Determine the (x, y) coordinate at the center of the cell enclosing the given text.  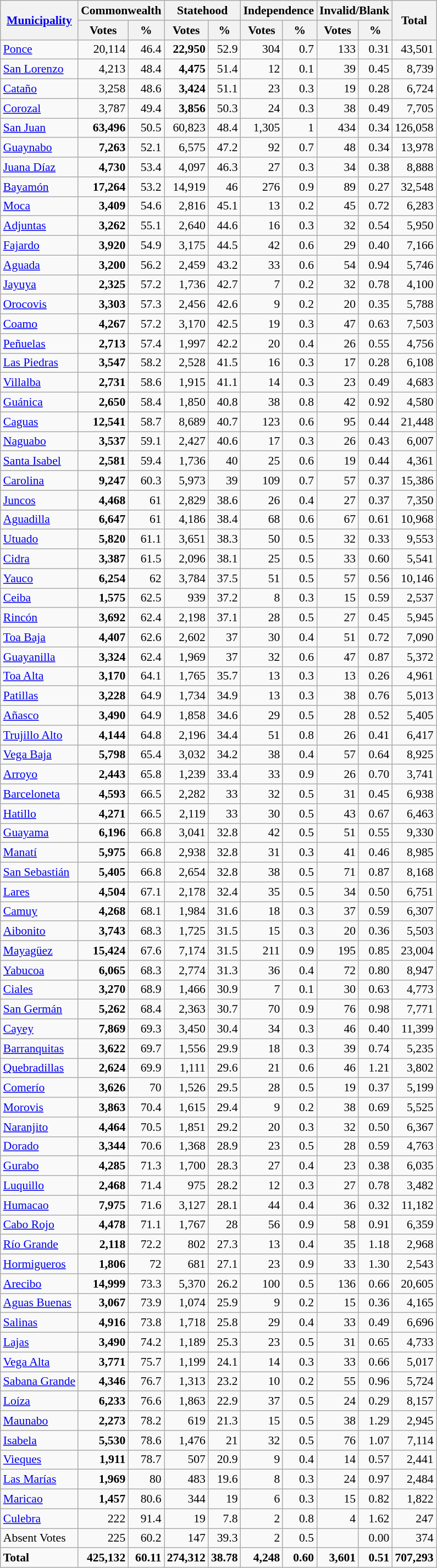
4,580 (414, 402)
1,457 (103, 1499)
Caguas (40, 422)
225 (103, 1538)
Bayamón (40, 187)
8,739 (414, 69)
Municipality (40, 20)
0.91 (375, 1225)
72.2 (146, 1245)
Sabana Grande (40, 1382)
3,200 (103, 265)
Toa Baja (40, 637)
54 (338, 265)
4,464 (103, 1127)
374 (414, 1538)
91.4 (146, 1519)
Humacao (40, 1205)
2,654 (186, 873)
San Germán (40, 1009)
2,443 (103, 775)
0.52 (375, 716)
1,700 (186, 1166)
60.3 (146, 481)
45.1 (224, 206)
29.4 (224, 1107)
59.1 (146, 441)
4,361 (414, 461)
Ceiba (40, 598)
39.3 (224, 1538)
Jayuya (40, 285)
60.11 (146, 1558)
34.9 (224, 696)
51.1 (224, 89)
58.6 (146, 383)
6,007 (414, 441)
2,441 (414, 1460)
54.9 (146, 246)
28.3 (224, 1166)
2,273 (103, 1421)
3,450 (186, 1029)
3,175 (186, 246)
2,650 (103, 402)
0.85 (375, 951)
0.82 (375, 1499)
58.7 (146, 422)
50.5 (146, 128)
7,114 (414, 1440)
Maricao (40, 1499)
Lares (40, 892)
1,850 (186, 402)
1.18 (375, 1245)
5,530 (103, 1440)
60,823 (186, 128)
Commonwealth (121, 10)
Las Marías (40, 1479)
38.6 (224, 500)
52.9 (224, 49)
2,282 (186, 794)
6,108 (414, 363)
30.9 (224, 990)
Naranjito (40, 1127)
4,165 (414, 1303)
4,730 (103, 167)
42.6 (224, 305)
3,262 (103, 226)
0.43 (375, 441)
1,718 (186, 1323)
7,975 (103, 1205)
4,733 (414, 1343)
70.4 (146, 1107)
43.2 (224, 265)
19.6 (224, 1479)
247 (414, 1519)
8,947 (414, 970)
6,254 (103, 578)
7,869 (103, 1029)
4,593 (103, 794)
20,605 (414, 1284)
89 (338, 187)
35.7 (224, 676)
15,424 (103, 951)
1,556 (186, 1048)
Manatí (40, 853)
3,344 (103, 1146)
6,196 (103, 833)
78.7 (146, 1460)
0.32 (375, 1205)
9,553 (414, 539)
123 (262, 422)
1,305 (262, 128)
28.2 (224, 1186)
1,984 (186, 912)
23,004 (414, 951)
5,017 (414, 1362)
2,624 (103, 1068)
7,771 (414, 1009)
Corozal (40, 108)
25.8 (224, 1323)
5,235 (414, 1048)
0.27 (375, 187)
Aibonito (40, 931)
Vega Baja (40, 755)
56.2 (146, 265)
Lajas (40, 1343)
483 (186, 1479)
37.2 (224, 598)
41 (338, 853)
73.3 (146, 1284)
5,724 (414, 1382)
109 (262, 481)
17,264 (103, 187)
Villalba (40, 383)
3,787 (103, 108)
Yauco (40, 578)
1,575 (103, 598)
45 (338, 206)
6,367 (414, 1127)
6,938 (414, 794)
3,651 (186, 539)
4,683 (414, 383)
5,820 (103, 539)
11,399 (414, 1029)
0.35 (375, 305)
4,763 (414, 1146)
6,417 (414, 735)
25.3 (224, 1343)
6,751 (414, 892)
38.3 (224, 539)
3,067 (103, 1303)
Río Grande (40, 1245)
3,622 (103, 1048)
10,968 (414, 520)
Absent Votes (40, 1538)
3,324 (103, 657)
69.3 (146, 1029)
78.6 (146, 1440)
Hormigueros (40, 1264)
4,097 (186, 167)
46.3 (224, 167)
1,863 (186, 1401)
5,798 (103, 755)
21.3 (224, 1421)
276 (262, 187)
4,756 (414, 344)
6,724 (414, 89)
0.92 (375, 402)
Camuy (40, 912)
1,734 (186, 696)
32,548 (414, 187)
48 (338, 148)
54.6 (146, 206)
Adjuntas (40, 226)
75.7 (146, 1362)
Ponce (40, 49)
2,968 (414, 1245)
2,484 (414, 1479)
Luquillo (40, 1186)
Aguas Buenas (40, 1303)
28.1 (224, 1205)
68.1 (146, 912)
2,829 (186, 500)
2,774 (186, 970)
11,182 (414, 1205)
0.98 (375, 1009)
20,114 (103, 49)
30.4 (224, 1029)
4,144 (103, 735)
1,466 (186, 990)
2,427 (186, 441)
707,293 (414, 1558)
28.9 (224, 1146)
San Lorenzo (40, 69)
2,096 (186, 559)
44.5 (224, 246)
2,602 (186, 637)
5,945 (414, 618)
San Juan (40, 128)
10,146 (414, 578)
Aguadilla (40, 520)
4,186 (186, 520)
4,916 (103, 1323)
Cidra (40, 559)
2,456 (186, 305)
0.51 (375, 1558)
4,285 (103, 1166)
24.1 (224, 1362)
37.1 (224, 618)
61.1 (146, 539)
3,482 (414, 1186)
7,350 (414, 500)
67.1 (146, 892)
San Sebastián (40, 873)
Fajardo (40, 246)
Mayagüez (40, 951)
38.78 (224, 1558)
3,856 (186, 108)
78.2 (146, 1421)
37.5 (224, 578)
5,199 (414, 1088)
64.8 (146, 735)
73.8 (146, 1323)
2,459 (186, 265)
4,271 (103, 814)
55 (338, 1382)
46.4 (146, 49)
Guayama (40, 833)
57.4 (146, 344)
304 (262, 49)
2,198 (186, 618)
62 (146, 578)
58 (338, 1225)
136 (338, 1284)
71.1 (146, 1225)
25.9 (224, 1303)
42.7 (224, 285)
Statehood (202, 10)
0.94 (375, 265)
3,547 (103, 363)
53.4 (146, 167)
0.70 (375, 775)
40.7 (224, 422)
62.5 (146, 598)
61.5 (146, 559)
5,372 (414, 657)
15,386 (414, 481)
Loíza (40, 1401)
58.2 (146, 363)
29.6 (224, 1068)
20.9 (224, 1460)
0.57 (375, 1460)
Ciales (40, 990)
0.31 (375, 49)
Invalid/Blank (354, 10)
53.2 (146, 187)
76.7 (146, 1382)
27.3 (224, 1245)
31.3 (224, 970)
0.56 (375, 578)
64.1 (146, 676)
9,330 (414, 833)
5,975 (103, 853)
3,863 (103, 1107)
2,938 (186, 853)
1,368 (186, 1146)
0.00 (375, 1538)
32.4 (224, 892)
211 (262, 951)
425,132 (103, 1558)
5,262 (103, 1009)
7.8 (224, 1519)
41.1 (224, 383)
67 (338, 520)
1,725 (186, 931)
2,363 (186, 1009)
7,166 (414, 246)
6,647 (103, 520)
2,731 (103, 383)
3,303 (103, 305)
0.96 (375, 1382)
4 (338, 1519)
43 (338, 814)
0.33 (375, 539)
5,525 (414, 1107)
0.65 (375, 1343)
8,925 (414, 755)
3,387 (103, 559)
7,705 (414, 108)
6,696 (414, 1323)
65.8 (146, 775)
Naguabo (40, 441)
1,858 (186, 716)
0.54 (375, 226)
8,168 (414, 873)
Maunabo (40, 1421)
1,526 (186, 1088)
3,771 (103, 1362)
Salinas (40, 1323)
13,978 (414, 148)
100 (262, 1284)
6,307 (414, 912)
0.97 (375, 1479)
507 (186, 1460)
1,615 (186, 1107)
2,468 (103, 1186)
4,478 (103, 1225)
4,407 (103, 637)
30.7 (224, 1009)
3,601 (338, 1558)
34.2 (224, 755)
1.21 (375, 1068)
1,997 (186, 344)
34.6 (224, 716)
Hatillo (40, 814)
57.3 (146, 305)
50 (262, 539)
Aguada (40, 265)
63,496 (103, 128)
Gurabo (40, 1166)
70.6 (146, 1146)
33.4 (224, 775)
29.5 (224, 1088)
8,985 (414, 853)
6,233 (103, 1401)
2,528 (186, 363)
43,501 (414, 49)
Coamo (40, 324)
68.9 (146, 990)
59.4 (146, 461)
71.6 (146, 1205)
222 (103, 1519)
Cayey (40, 1029)
1,765 (186, 676)
5,788 (414, 305)
Las Piedras (40, 363)
7,174 (186, 951)
3,692 (103, 618)
Moca (40, 206)
42.2 (224, 344)
133 (338, 49)
31.6 (224, 912)
4,248 (262, 1558)
6,575 (186, 148)
48.6 (146, 89)
0.76 (375, 696)
69.9 (146, 1068)
Quebradillas (40, 1068)
1,915 (186, 383)
3,802 (414, 1068)
2,537 (414, 598)
6,463 (414, 814)
4,468 (103, 500)
60.2 (146, 1538)
5,013 (414, 696)
76.6 (146, 1401)
27.1 (224, 1264)
2,713 (103, 344)
2,325 (103, 285)
71.4 (146, 1186)
Dorado (40, 1146)
2,178 (186, 892)
1,189 (186, 1343)
12,541 (103, 422)
1,313 (186, 1382)
2,196 (186, 735)
3,270 (103, 990)
4,346 (103, 1382)
6 (262, 1499)
4,213 (103, 69)
975 (186, 1186)
55.1 (146, 226)
681 (186, 1264)
Rincón (40, 618)
3,920 (103, 246)
0.80 (375, 970)
Comerío (40, 1088)
3,041 (186, 833)
Cabo Rojo (40, 1225)
62.6 (146, 637)
Isabela (40, 1440)
0.26 (375, 676)
7,090 (414, 637)
Arecibo (40, 1284)
1,239 (186, 775)
1.07 (375, 1440)
26.2 (224, 1284)
71.3 (146, 1166)
58.4 (146, 402)
1 (300, 128)
3,032 (186, 755)
69.7 (146, 1048)
126,058 (414, 128)
8,689 (186, 422)
40 (224, 461)
Patillas (40, 696)
Juncos (40, 500)
6,359 (414, 1225)
5,503 (414, 931)
2,543 (414, 1264)
1,476 (186, 1440)
3,424 (186, 89)
7,503 (414, 324)
2,640 (186, 226)
0.69 (375, 1107)
14,999 (103, 1284)
4,961 (414, 676)
2,816 (186, 206)
0.46 (375, 853)
51.4 (224, 69)
14,919 (186, 187)
0.61 (375, 520)
Guaynabo (40, 148)
2,119 (186, 814)
4,504 (103, 892)
1,806 (103, 1264)
2,945 (414, 1421)
Independence (279, 10)
8,888 (414, 167)
0.64 (375, 755)
3,784 (186, 578)
Barceloneta (40, 794)
1.62 (375, 1519)
147 (186, 1538)
6,035 (414, 1166)
344 (186, 1499)
0.41 (375, 735)
68.4 (146, 1009)
80 (146, 1479)
6,283 (414, 206)
Culebra (40, 1519)
29.9 (224, 1048)
38.4 (224, 520)
80.6 (146, 1499)
5,746 (414, 265)
7,263 (103, 148)
42.5 (224, 324)
434 (338, 128)
71 (338, 873)
1,851 (186, 1127)
3,228 (103, 696)
1,911 (103, 1460)
5,370 (186, 1284)
40.6 (224, 441)
Guayanilla (40, 657)
274,312 (186, 1558)
5,950 (414, 226)
21,448 (414, 422)
74.2 (146, 1343)
2,118 (103, 1245)
3,127 (186, 1205)
8,157 (414, 1401)
6,065 (103, 970)
38.1 (224, 559)
939 (186, 598)
41.5 (224, 363)
3,409 (103, 206)
4,100 (414, 285)
3,258 (103, 89)
52.1 (146, 148)
Barranquitas (40, 1048)
22,950 (186, 49)
65.4 (146, 755)
Juana Díaz (40, 167)
3,626 (103, 1088)
0.74 (375, 1048)
1,111 (186, 1068)
1,074 (186, 1303)
Santa Isabel (40, 461)
5,973 (186, 481)
Yabucoa (40, 970)
10 (262, 1382)
1,199 (186, 1362)
49.4 (146, 108)
73.9 (146, 1303)
29.2 (224, 1127)
Morovis (40, 1107)
4,267 (103, 324)
1,822 (414, 1499)
802 (186, 1245)
Vieques (40, 1460)
Carolina (40, 481)
9,247 (103, 481)
22.9 (224, 1401)
1.29 (375, 1421)
619 (186, 1421)
50.3 (224, 108)
23.2 (224, 1382)
Toa Alta (40, 676)
40.8 (224, 402)
68 (262, 520)
Guánica (40, 402)
67.6 (146, 951)
1.30 (375, 1264)
Utuado (40, 539)
4,475 (186, 69)
Peñuelas (40, 344)
Trujillo Alto (40, 735)
0.67 (375, 814)
4,268 (103, 912)
44.6 (224, 226)
Vega Alta (40, 1362)
47.2 (224, 148)
92 (262, 148)
3,743 (103, 931)
56 (262, 1225)
95 (338, 422)
3,741 (414, 775)
Orocovis (40, 305)
1,767 (186, 1225)
0.29 (375, 1401)
Cataño (40, 89)
3,537 (103, 441)
5,541 (414, 559)
70.5 (146, 1127)
34.4 (224, 735)
195 (338, 951)
2,581 (103, 461)
4,773 (414, 990)
Arroyo (40, 775)
Añasco (40, 716)
44 (262, 1205)
